For the text-containing cell, return its midpoint in (X, Y) coordinate format. 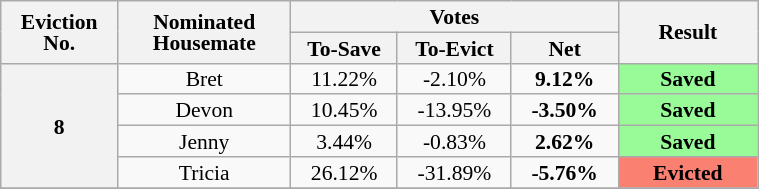
-31.89% (454, 172)
Votes (454, 16)
-13.95% (454, 110)
Jenny (204, 142)
-3.50% (564, 110)
-0.83% (454, 142)
Net (564, 48)
Evicted (688, 172)
Eviction No. (60, 32)
11.22% (344, 78)
Bret (204, 78)
Devon (204, 110)
10.45% (344, 110)
NominatedHousemate (204, 32)
3.44% (344, 142)
2.62% (564, 142)
-5.76% (564, 172)
To-Save (344, 48)
26.12% (344, 172)
Result (688, 32)
8 (60, 125)
To-Evict (454, 48)
9.12% (564, 78)
-2.10% (454, 78)
Tricia (204, 172)
